Scan for the cell matching the given text and deliver its (x, y) coordinate at center. 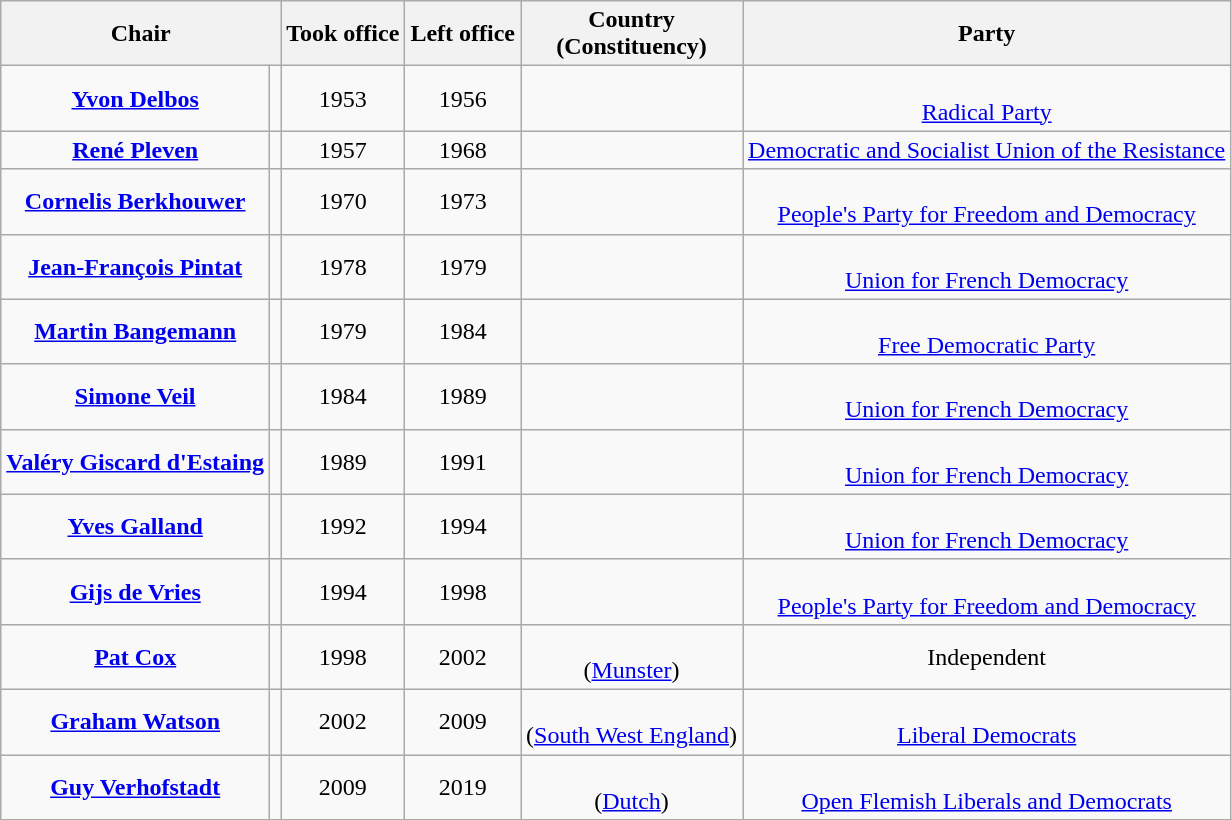
1968 (463, 150)
Guy Verhofstadt (136, 786)
1953 (343, 98)
Yves Galland (136, 526)
1991 (463, 462)
2019 (463, 786)
(South West England) (632, 722)
1978 (343, 266)
René Pleven (136, 150)
(Munster) (632, 656)
Liberal Democrats (987, 722)
Free Democratic Party (987, 332)
Open Flemish Liberals and Democrats (987, 786)
1973 (463, 202)
1970 (343, 202)
Pat Cox (136, 656)
Jean-François Pintat (136, 266)
Martin Bangemann (136, 332)
Cornelis Berkhouwer (136, 202)
Chair (141, 34)
1957 (343, 150)
Simone Veil (136, 396)
Graham Watson (136, 722)
Yvon Delbos (136, 98)
Took office (343, 34)
Gijs de Vries (136, 592)
1956 (463, 98)
Independent (987, 656)
Democratic and Socialist Union of the Resistance (987, 150)
1992 (343, 526)
Party (987, 34)
Radical Party (987, 98)
Country(Constituency) (632, 34)
Left office (463, 34)
(Dutch) (632, 786)
Valéry Giscard d'Estaing (136, 462)
